From the cell containing the given text, extract its center point as [x, y] coordinate. 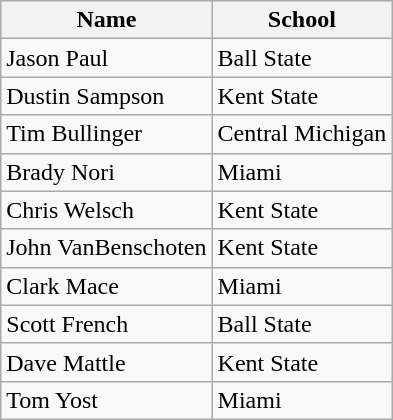
Chris Welsch [106, 210]
Dave Mattle [106, 362]
Central Michigan [302, 134]
Tom Yost [106, 400]
School [302, 20]
Clark Mace [106, 286]
Dustin Sampson [106, 96]
Brady Nori [106, 172]
Tim Bullinger [106, 134]
Name [106, 20]
Jason Paul [106, 58]
Scott French [106, 324]
John VanBenschoten [106, 248]
